Capture the cell that displays the provided text and extract its (X, Y) central coordinate. 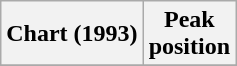
Peakposition (189, 34)
Chart (1993) (72, 34)
